Determine the [X, Y] coordinate at the center of the cell enclosing the given text.  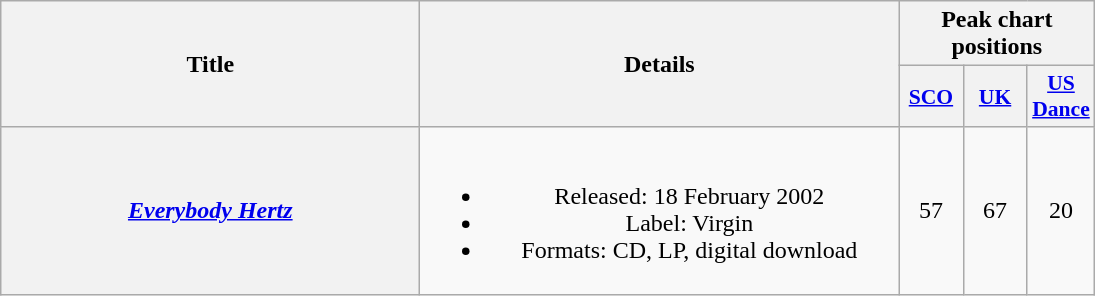
USDance [1061, 96]
Released: 18 February 2002Label: VirginFormats: CD, LP, digital download [660, 210]
20 [1061, 210]
Peak chart positions [997, 34]
UK [995, 96]
Everybody Hertz [210, 210]
SCO [931, 96]
Title [210, 64]
Details [660, 64]
67 [995, 210]
57 [931, 210]
